Return (X, Y) of the center of cell containing provided text 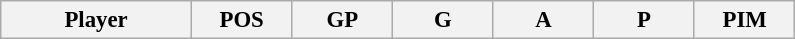
G (444, 20)
PIM (744, 20)
P (644, 20)
A (544, 20)
POS (242, 20)
Player (96, 20)
GP (342, 20)
